Detect which cell encompasses the target text, then output its (X, Y) center coordinate. 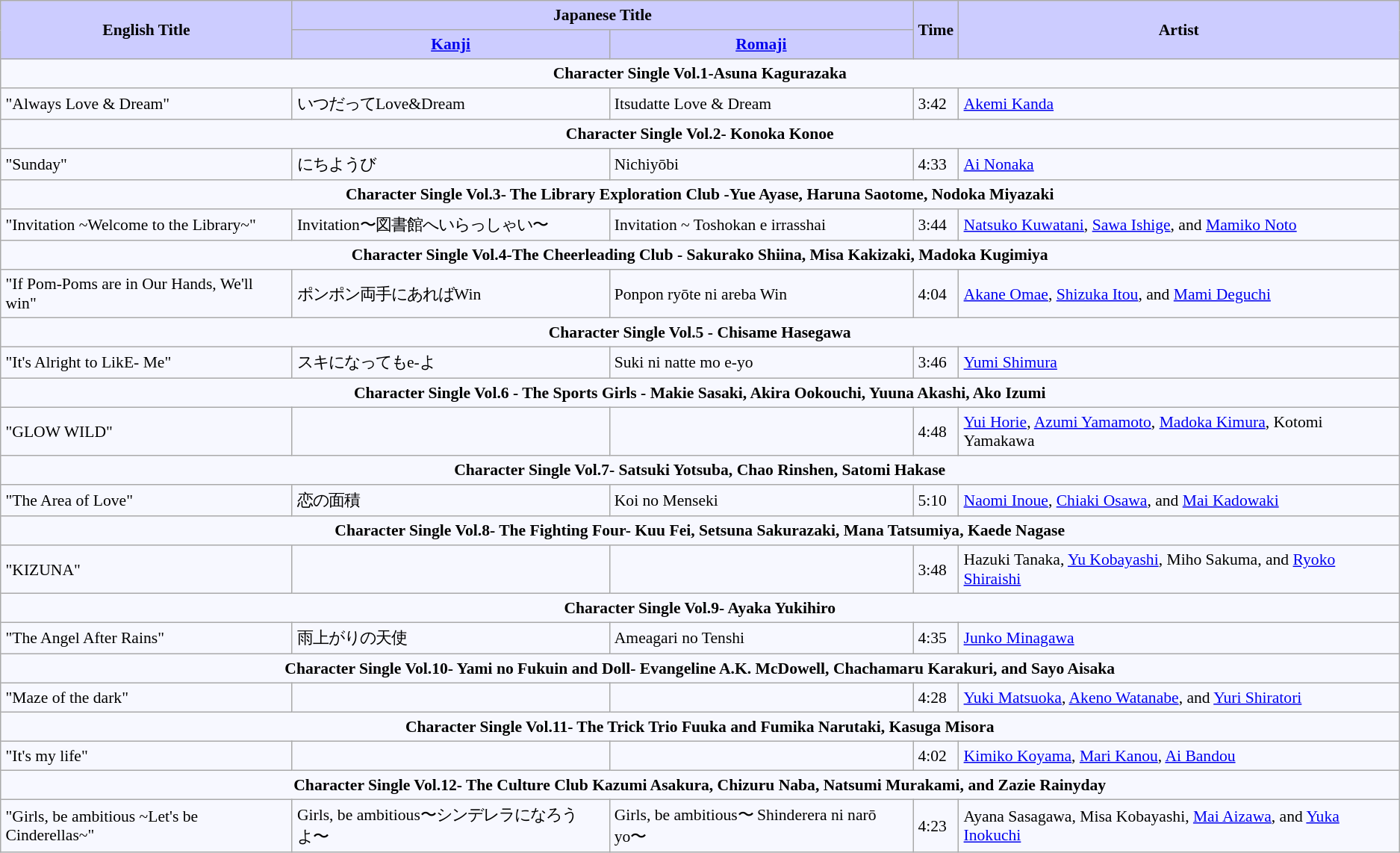
Ameagari no Tenshi (762, 639)
Character Single Vol.4-The Cheerleading Club - Sakurako Shiina, Misa Kakizaki, Madoka Kugimiya (700, 255)
English Title (146, 30)
にちようび (451, 164)
Character Single Vol.10- Yami no Fukuin and Doll- Evangeline A.K. McDowell, Chachamaru Karakuri, and Sayo Aisaka (700, 669)
Character Single Vol.11- The Trick Trio Fuuka and Fumika Narutaki, Kasuga Misora (700, 728)
Natsuko Kuwatani, Sawa Ishige, and Mamiko Noto (1179, 225)
"It's Alright to LikE- Me" (146, 363)
Akane Omae, Shizuka Itou, and Mami Deguchi (1179, 294)
4:28 (936, 698)
4:04 (936, 294)
3:48 (936, 569)
3:42 (936, 104)
Character Single Vol.8- The Fighting Four- Kuu Fei, Setsuna Sakurazaki, Mana Tatsumiya, Kaede Nagase (700, 530)
いつだってLove&Dream (451, 104)
Nichiyōbi (762, 164)
Character Single Vol.12- The Culture Club Kazumi Asakura, Chizuru Naba, Natsumi Murakami, and Zazie Rainyday (700, 786)
"Maze of the dark" (146, 698)
"Sunday" (146, 164)
"GLOW WILD" (146, 432)
Romaji (762, 45)
"If Pom-Poms are in Our Hands, We'll win" (146, 294)
"The Angel After Rains" (146, 639)
Yumi Shimura (1179, 363)
Itsudatte Love & Dream (762, 104)
Invitation〜図書館へいらっしゃい〜 (451, 225)
Invitation ~ Toshokan e irrasshai (762, 225)
Girls, be ambitious〜シンデレラになろうよ〜 (451, 826)
Character Single Vol.5 - Chisame Hasegawa (700, 333)
Ai Nonaka (1179, 164)
"It's my life" (146, 756)
5:10 (936, 500)
恋の面積 (451, 500)
Time (936, 30)
Ayana Sasagawa, Misa Kobayashi, Mai Aizawa, and Yuka Inokuchi (1179, 826)
Character Single Vol.3- The Library Exploration Club -Yue Ayase, Haruna Saotome, Nodoka Miyazaki (700, 194)
"Always Love & Dream" (146, 104)
Junko Minagawa (1179, 639)
"KIZUNA" (146, 569)
雨上がりの天使 (451, 639)
Artist (1179, 30)
Yui Horie, Azumi Yamamoto, Madoka Kimura, Kotomi Yamakawa (1179, 432)
Suki ni natte mo e-yo (762, 363)
Character Single Vol.6 - The Sports Girls - Makie Sasaki, Akira Ookouchi, Yuuna Akashi, Ako Izumi (700, 393)
4:35 (936, 639)
Naomi Inoue, Chiaki Osawa, and Mai Kadowaki (1179, 500)
Girls, be ambitious〜 Shinderera ni narō yo〜 (762, 826)
Koi no Menseki (762, 500)
"The Area of Love" (146, 500)
Character Single Vol.7- Satsuki Yotsuba, Chao Rinshen, Satomi Hakase (700, 471)
4:23 (936, 826)
Yuki Matsuoka, Akeno Watanabe, and Yuri Shiratori (1179, 698)
Character Single Vol.9- Ayaka Yukihiro (700, 608)
スキになってもe-よ (451, 363)
4:02 (936, 756)
Hazuki Tanaka, Yu Kobayashi, Miho Sakuma, and Ryoko Shiraishi (1179, 569)
ポンポン両手にあればWin (451, 294)
Ponpon ryōte ni areba Win (762, 294)
Japanese Title (603, 15)
"Invitation ~Welcome to the Library~" (146, 225)
4:48 (936, 432)
Character Single Vol.1-Asuna Kagurazaka (700, 73)
Kanji (451, 45)
4:33 (936, 164)
Character Single Vol.2- Konoka Konoe (700, 134)
3:44 (936, 225)
3:46 (936, 363)
Akemi Kanda (1179, 104)
"Girls, be ambitious ~Let's be Cinderellas~" (146, 826)
Kimiko Koyama, Mari Kanou, Ai Bandou (1179, 756)
